Identify which cell holds the provided text, then report its (X, Y) central coordinate. 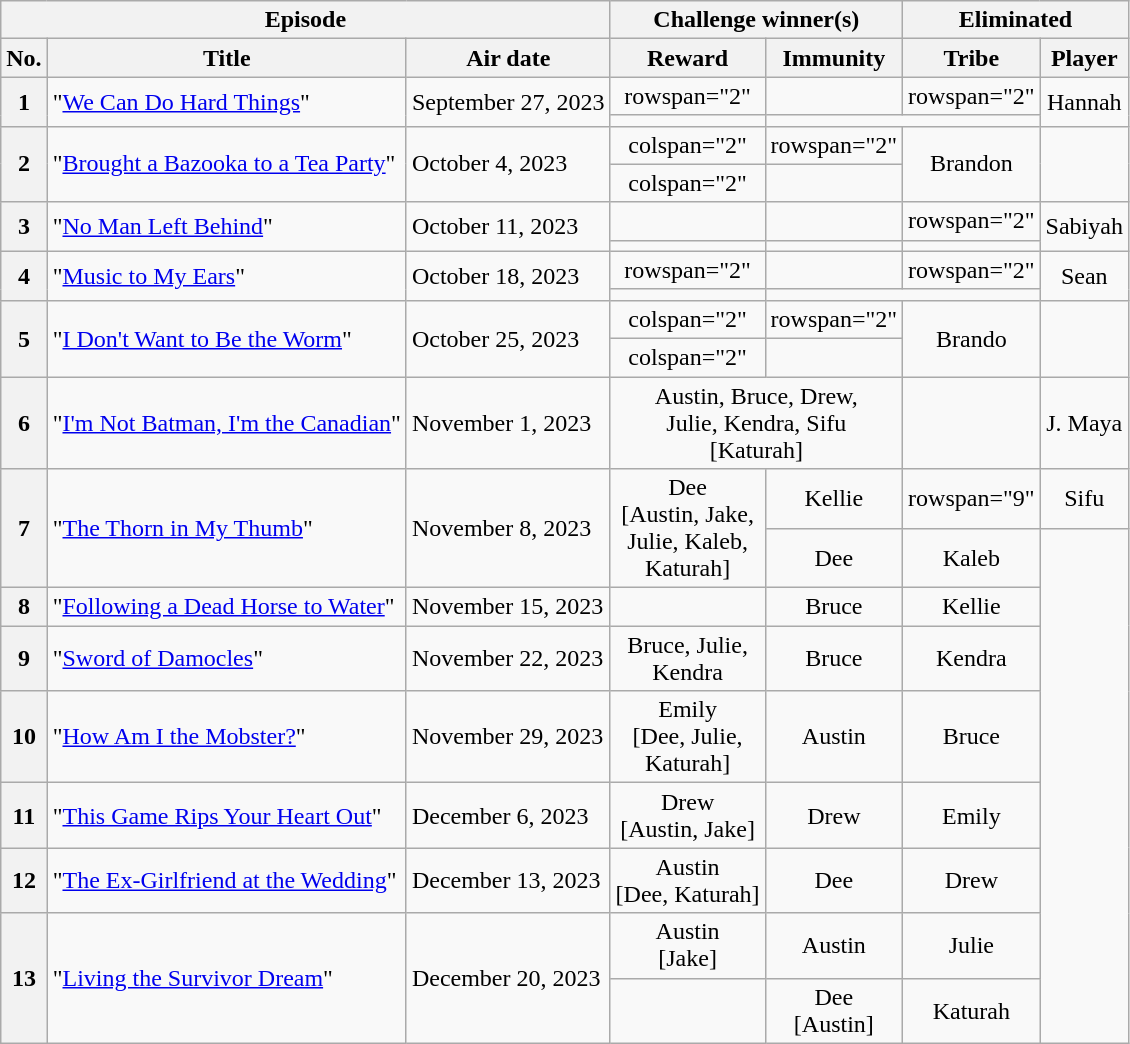
Austin[Dee, Katurah] (688, 880)
Player (1084, 58)
Kendra (972, 658)
Episode (306, 20)
2 (24, 164)
November 22, 2023 (508, 658)
9 (24, 658)
Tribe (972, 58)
"This Game Rips Your Heart Out" (226, 816)
10 (24, 737)
Brando (972, 338)
November 1, 2023 (508, 422)
December 13, 2023 (508, 880)
Sifu (1084, 499)
October 4, 2023 (508, 164)
"We Can Do Hard Things" (226, 102)
"I'm Not Batman, I'm the Canadian" (226, 422)
5 (24, 338)
October 25, 2023 (508, 338)
Emily[Dee, Julie,Katurah] (688, 737)
Austin[Jake] (688, 946)
December 6, 2023 (508, 816)
13 (24, 978)
"How Am I the Mobster?" (226, 737)
4 (24, 276)
November 8, 2023 (508, 528)
rowspan="9" (972, 499)
Air date (508, 58)
"Brought a Bazooka to a Tea Party" (226, 164)
Challenge winner(s) (756, 20)
Sean (1084, 276)
October 18, 2023 (508, 276)
November 29, 2023 (508, 737)
Dee[Austin, Jake,Julie, Kaleb,Katurah] (688, 528)
11 (24, 816)
"Music to My Ears" (226, 276)
1 (24, 102)
"Following a Dead Horse to Water" (226, 607)
Eliminated (1016, 20)
Julie (972, 946)
J. Maya (1084, 422)
Reward (688, 58)
12 (24, 880)
Title (226, 58)
Hannah (1084, 102)
3 (24, 226)
No. (24, 58)
"The Ex-Girlfriend at the Wedding" (226, 880)
Immunity (834, 58)
"Living the Survivor Dream" (226, 978)
Brandon (972, 164)
"I Don't Want to Be the Worm" (226, 338)
8 (24, 607)
Katurah (972, 1010)
Kaleb (972, 558)
"The Thorn in My Thumb" (226, 528)
"Sword of Damocles" (226, 658)
Drew[Austin, Jake] (688, 816)
Dee[Austin] (834, 1010)
November 15, 2023 (508, 607)
Austin, Bruce, Drew,Julie, Kendra, Sifu[Katurah] (756, 422)
6 (24, 422)
Bruce, Julie,Kendra (688, 658)
December 20, 2023 (508, 978)
"No Man Left Behind" (226, 226)
Emily (972, 816)
October 11, 2023 (508, 226)
September 27, 2023 (508, 102)
Sabiyah (1084, 226)
7 (24, 528)
